Provide the [x, y] coordinate of the cell's center where the given text is located.  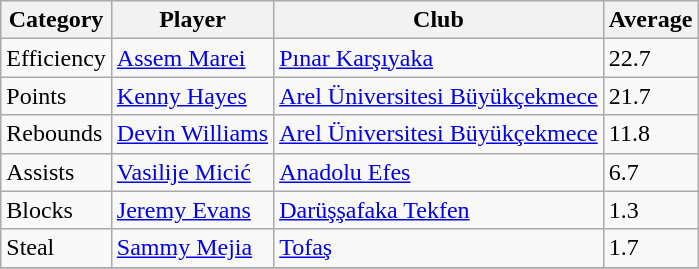
Tofaş [439, 248]
1.3 [650, 210]
Anadolu Efes [439, 172]
6.7 [650, 172]
Average [650, 20]
Steal [56, 248]
Club [439, 20]
Rebounds [56, 134]
1.7 [650, 248]
Sammy Mejia [192, 248]
Blocks [56, 210]
Assists [56, 172]
Efficiency [56, 58]
Player [192, 20]
Jeremy Evans [192, 210]
Kenny Hayes [192, 96]
Devin Williams [192, 134]
Assem Marei [192, 58]
21.7 [650, 96]
11.8 [650, 134]
Pınar Karşıyaka [439, 58]
Category [56, 20]
22.7 [650, 58]
Points [56, 96]
Vasilije Micić [192, 172]
Darüşşafaka Tekfen [439, 210]
